From the cell containing the given text, extract its center point as [X, Y] coordinate. 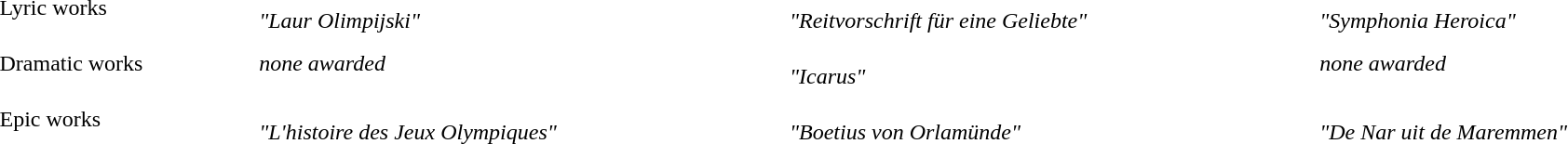
"Icarus" [1051, 63]
none awarded [521, 63]
